Return the (X, Y) coordinate for the center point of the cell that contains the specified text.  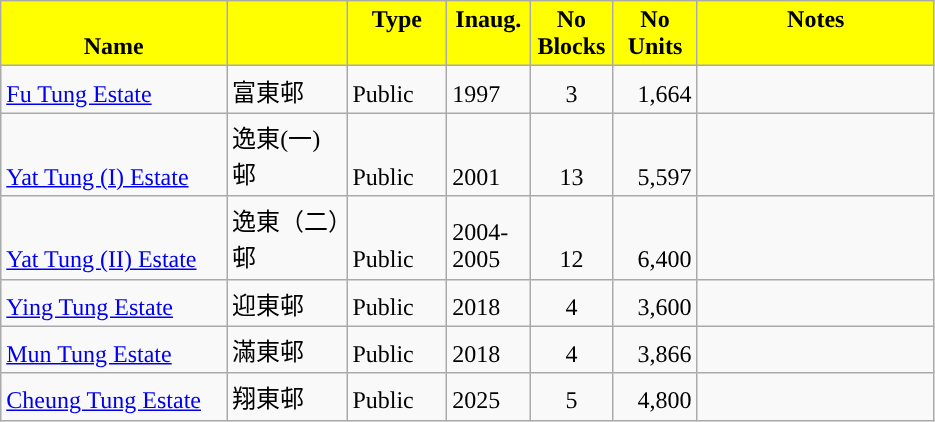
2004-2005 (488, 238)
No Units (655, 34)
逸東（二）邨 (287, 238)
Mun Tung Estate (114, 350)
Notes (816, 34)
逸東(一)邨 (287, 154)
3,600 (655, 302)
1997 (488, 90)
Inaug. (488, 34)
3,866 (655, 350)
2001 (488, 154)
Name (114, 34)
Type (397, 34)
6,400 (655, 238)
Yat Tung (II) Estate (114, 238)
4,800 (655, 396)
No Blocks (572, 34)
3 (572, 90)
12 (572, 238)
2025 (488, 396)
Cheung Tung Estate (114, 396)
迎東邨 (287, 302)
Yat Tung (I) Estate (114, 154)
1,664 (655, 90)
Ying Tung Estate (114, 302)
5 (572, 396)
13 (572, 154)
5,597 (655, 154)
富東邨 (287, 90)
滿東邨 (287, 350)
Fu Tung Estate (114, 90)
翔東邨 (287, 396)
